Return (x, y) of the center of cell containing provided text 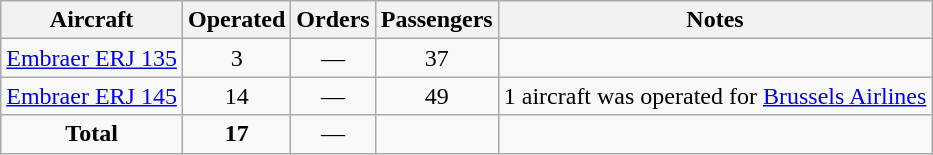
Embraer ERJ 135 (92, 58)
14 (236, 96)
Notes (715, 20)
49 (436, 96)
Operated (236, 20)
Aircraft (92, 20)
Passengers (436, 20)
37 (436, 58)
17 (236, 134)
1 aircraft was operated for Brussels Airlines (715, 96)
Total (92, 134)
3 (236, 58)
Embraer ERJ 145 (92, 96)
Orders (333, 20)
